Pinpoint the cell where the given text exists, returning its [x, y] midpoint coordinate. 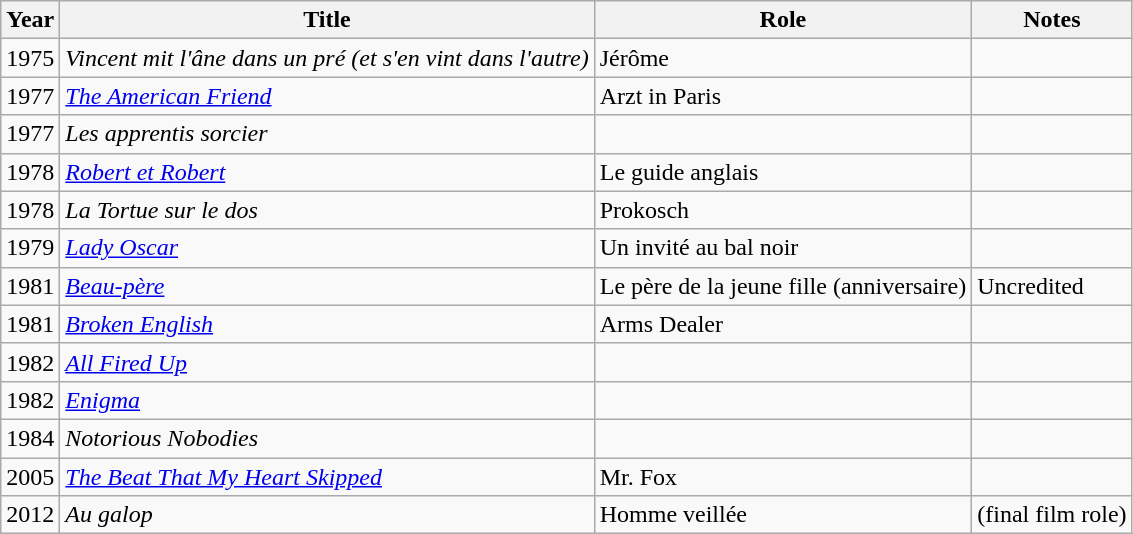
Mr. Fox [783, 477]
Arms Dealer [783, 324]
Year [30, 20]
The Beat That My Heart Skipped [327, 477]
1984 [30, 438]
1975 [30, 58]
Jérôme [783, 58]
Title [327, 20]
Role [783, 20]
Homme veillée [783, 515]
All Fired Up [327, 362]
(final film role) [1052, 515]
Un invité au bal noir [783, 248]
Au galop [327, 515]
Les apprentis sorcier [327, 134]
Le guide anglais [783, 172]
2012 [30, 515]
Enigma [327, 400]
Beau-père [327, 286]
Robert et Robert [327, 172]
Notorious Nobodies [327, 438]
Broken English [327, 324]
Prokosch [783, 210]
Lady Oscar [327, 248]
2005 [30, 477]
Notes [1052, 20]
Vincent mit l'âne dans un pré (et s'en vint dans l'autre) [327, 58]
The American Friend [327, 96]
Uncredited [1052, 286]
1979 [30, 248]
La Tortue sur le dos [327, 210]
Le père de la jeune fille (anniversaire) [783, 286]
Arzt in Paris [783, 96]
